Locate the cell with the specified text and output its (X, Y) center coordinate. 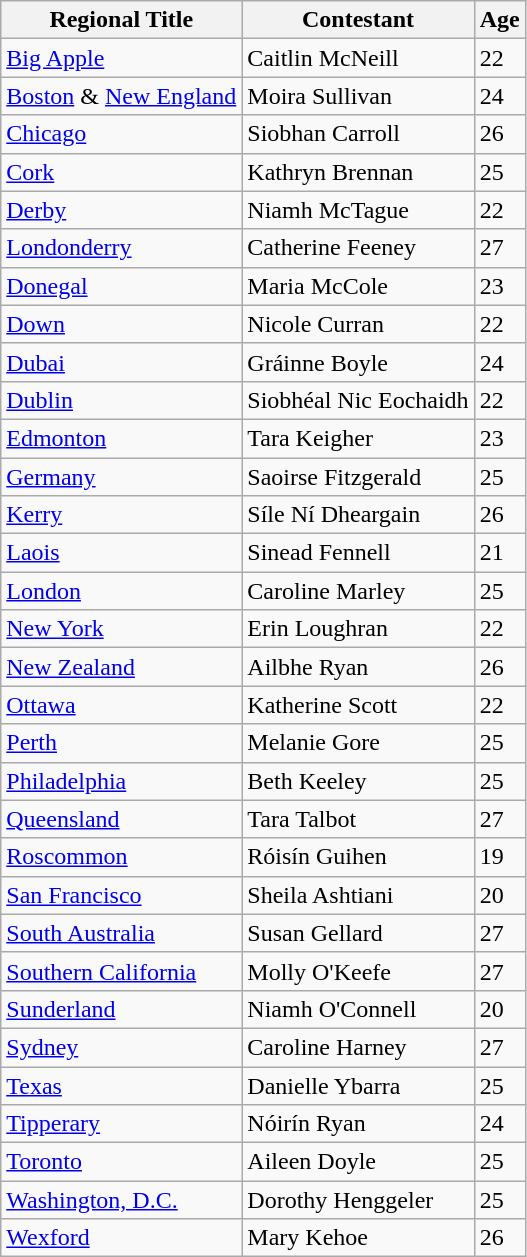
Age (500, 20)
Catherine Feeney (358, 248)
Kerry (122, 515)
Siobhan Carroll (358, 134)
Queensland (122, 819)
Niamh O'Connell (358, 1009)
Sydney (122, 1047)
Philadelphia (122, 781)
Dorothy Henggeler (358, 1200)
Sunderland (122, 1009)
Danielle Ybarra (358, 1085)
Big Apple (122, 58)
Beth Keeley (358, 781)
Roscommon (122, 857)
Donegal (122, 286)
Washington, D.C. (122, 1200)
Wexford (122, 1238)
Tara Talbot (358, 819)
Contestant (358, 20)
Erin Loughran (358, 629)
Aileen Doyle (358, 1162)
Ottawa (122, 705)
Boston & New England (122, 96)
Tara Keigher (358, 438)
Down (122, 324)
Chicago (122, 134)
San Francisco (122, 895)
Molly O'Keefe (358, 971)
Tipperary (122, 1124)
Sinead Fennell (358, 553)
Moira Sullivan (358, 96)
Siobhéal Nic Eochaidh (358, 400)
Germany (122, 477)
Regional Title (122, 20)
Melanie Gore (358, 743)
Perth (122, 743)
Laois (122, 553)
Edmonton (122, 438)
Caroline Marley (358, 591)
Maria McCole (358, 286)
Londonderry (122, 248)
New Zealand (122, 667)
Kathryn Brennan (358, 172)
Róisín Guihen (358, 857)
Mary Kehoe (358, 1238)
Susan Gellard (358, 933)
Dublin (122, 400)
Toronto (122, 1162)
19 (500, 857)
Texas (122, 1085)
Southern California (122, 971)
Sheila Ashtiani (358, 895)
Niamh McTague (358, 210)
Saoirse Fitzgerald (358, 477)
Nicole Curran (358, 324)
Caroline Harney (358, 1047)
Dubai (122, 362)
London (122, 591)
Cork (122, 172)
New York (122, 629)
South Australia (122, 933)
21 (500, 553)
Nóirín Ryan (358, 1124)
Ailbhe Ryan (358, 667)
Derby (122, 210)
Katherine Scott (358, 705)
Caitlin McNeill (358, 58)
Síle Ní Dheargain (358, 515)
Gráinne Boyle (358, 362)
